Extract the [X, Y] coordinate from the center of the cell holding the provided text.  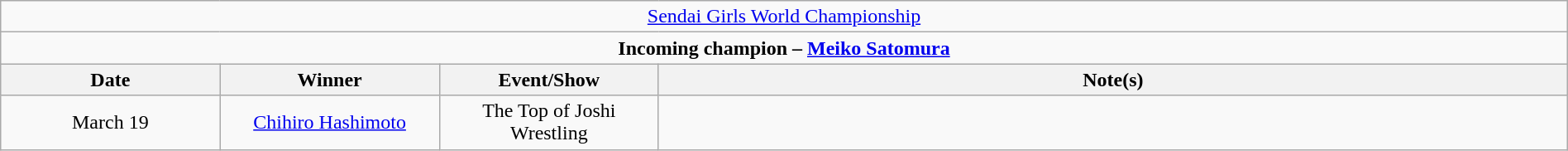
The Top of Joshi Wrestling [549, 123]
Incoming champion – Meiko Satomura [784, 48]
Date [111, 80]
Event/Show [549, 80]
Sendai Girls World Championship [784, 17]
Note(s) [1113, 80]
Chihiro Hashimoto [329, 123]
March 19 [111, 123]
Winner [329, 80]
